Scan for the cell matching the given text and deliver its (X, Y) coordinate at center. 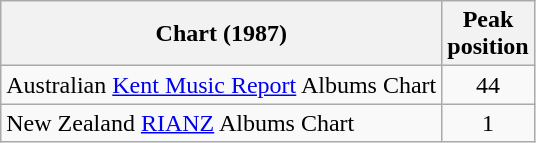
Australian Kent Music Report Albums Chart (222, 85)
Chart (1987) (222, 34)
1 (488, 123)
New Zealand RIANZ Albums Chart (222, 123)
44 (488, 85)
Peakposition (488, 34)
